Identify which cell holds the provided text, then report its [X, Y] central coordinate. 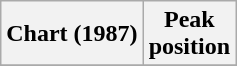
Chart (1987) [72, 34]
Peakposition [189, 34]
